Provide the [X, Y] coordinate of the cell's center where the given text is located.  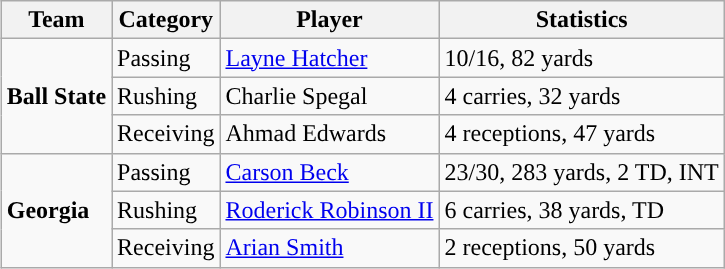
Layne Hatcher [330, 58]
23/30, 283 yards, 2 TD, INT [582, 172]
Player [330, 20]
Team [56, 20]
Ball State [56, 96]
6 carries, 38 yards, TD [582, 210]
10/16, 82 yards [582, 58]
4 receptions, 47 yards [582, 134]
Charlie Spegal [330, 96]
Georgia [56, 210]
4 carries, 32 yards [582, 96]
Carson Beck [330, 172]
Category [166, 20]
Roderick Robinson II [330, 210]
Arian Smith [330, 248]
2 receptions, 50 yards [582, 248]
Ahmad Edwards [330, 134]
Statistics [582, 20]
